Return the [X, Y] coordinate for the center point of the cell that contains the specified text.  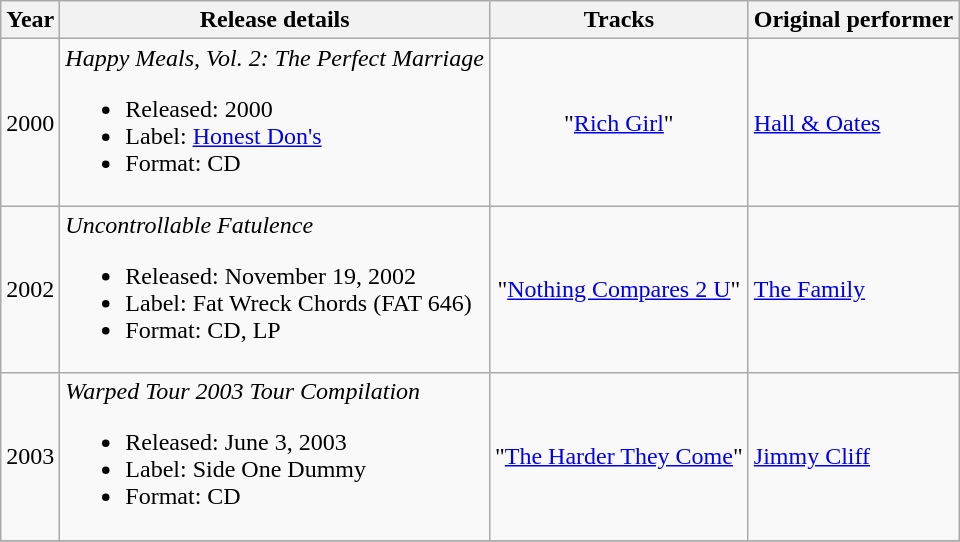
Year [30, 20]
"The Harder They Come" [618, 456]
The Family [853, 290]
Happy Meals, Vol. 2: The Perfect MarriageReleased: 2000Label: Honest Don'sFormat: CD [275, 122]
Warped Tour 2003 Tour CompilationReleased: June 3, 2003Label: Side One DummyFormat: CD [275, 456]
2000 [30, 122]
Uncontrollable FatulenceReleased: November 19, 2002Label: Fat Wreck Chords (FAT 646)Format: CD, LP [275, 290]
"Nothing Compares 2 U" [618, 290]
2003 [30, 456]
Original performer [853, 20]
"Rich Girl" [618, 122]
Hall & Oates [853, 122]
2002 [30, 290]
Jimmy Cliff [853, 456]
Tracks [618, 20]
Release details [275, 20]
